Search for the cell housing the specified text and yield its [X, Y] center coordinate. 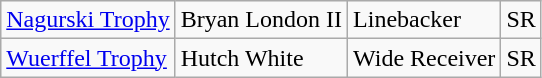
Wide Receiver [424, 58]
Bryan London II [261, 20]
Hutch White [261, 58]
Linebacker [424, 20]
Nagurski Trophy [88, 20]
Wuerffel Trophy [88, 58]
